Scan for the cell matching the given text and deliver its [X, Y] coordinate at center. 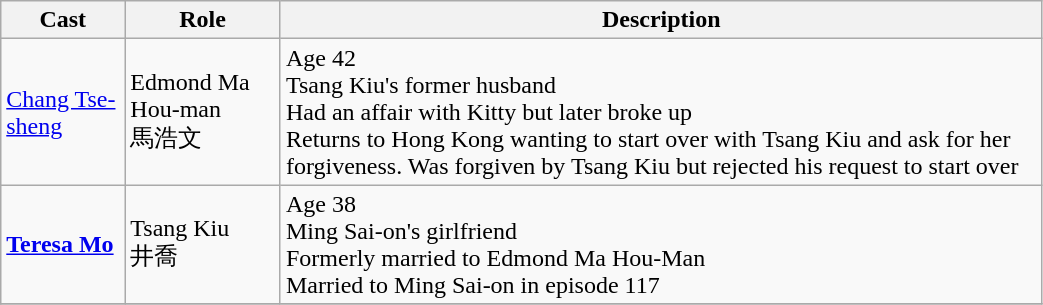
Age 38Ming Sai-on's girlfriendFormerly married to Edmond Ma Hou-ManMarried to Ming Sai-on in episode 117 [661, 244]
Cast [63, 20]
Tsang Kiu 井喬 [203, 244]
Description [661, 20]
Role [203, 20]
Edmond Ma Hou-man 馬浩文 [203, 112]
Chang Tse-sheng [63, 112]
Teresa Mo [63, 244]
